Return the [x, y] coordinate for the center point of the cell that contains the specified text.  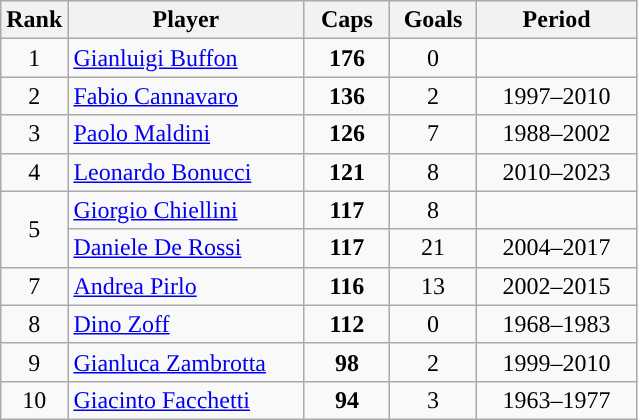
Player [186, 20]
98 [347, 362]
Fabio Cannavaro [186, 96]
10 [34, 400]
116 [347, 286]
Period [556, 20]
9 [34, 362]
1997–2010 [556, 96]
1968–1983 [556, 324]
1999–2010 [556, 362]
Paolo Maldini [186, 134]
94 [347, 400]
4 [34, 172]
Gianluca Zambrotta [186, 362]
2010–2023 [556, 172]
Gianluigi Buffon [186, 58]
Rank [34, 20]
21 [433, 248]
136 [347, 96]
112 [347, 324]
126 [347, 134]
121 [347, 172]
Dino Zoff [186, 324]
Caps [347, 20]
Leonardo Bonucci [186, 172]
5 [34, 229]
1963–1977 [556, 400]
1988–2002 [556, 134]
Andrea Pirlo [186, 286]
13 [433, 286]
Giorgio Chiellini [186, 210]
2002–2015 [556, 286]
176 [347, 58]
Giacinto Facchetti [186, 400]
Daniele De Rossi [186, 248]
1 [34, 58]
2004–2017 [556, 248]
Goals [433, 20]
